Provide the [X, Y] coordinate of the cell's center where the given text is located.  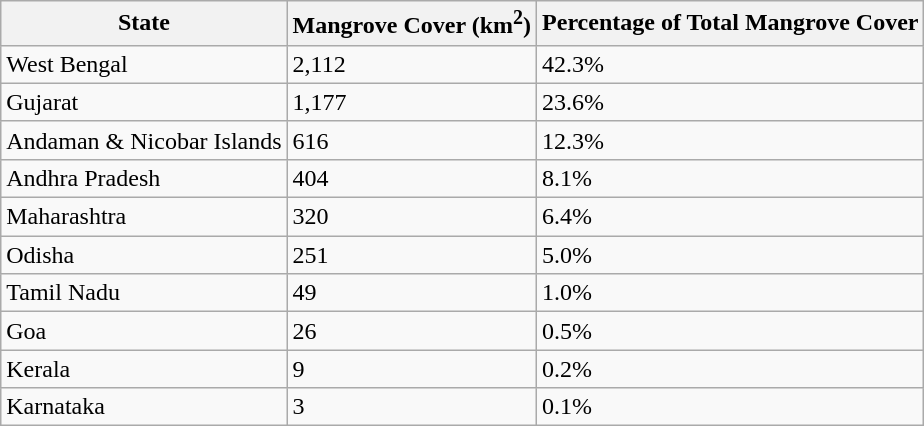
8.1% [730, 178]
0.2% [730, 369]
3 [412, 407]
0.1% [730, 407]
Andhra Pradesh [144, 178]
251 [412, 255]
49 [412, 293]
Percentage of Total Mangrove Cover [730, 24]
Andaman & Nicobar Islands [144, 140]
404 [412, 178]
6.4% [730, 217]
12.3% [730, 140]
1,177 [412, 102]
Odisha [144, 255]
Kerala [144, 369]
State [144, 24]
West Bengal [144, 64]
23.6% [730, 102]
Goa [144, 331]
2,112 [412, 64]
Karnataka [144, 407]
42.3% [730, 64]
Maharashtra [144, 217]
Mangrove Cover (km2) [412, 24]
320 [412, 217]
9 [412, 369]
Gujarat [144, 102]
616 [412, 140]
0.5% [730, 331]
Tamil Nadu [144, 293]
26 [412, 331]
5.0% [730, 255]
1.0% [730, 293]
